Identify which cell holds the provided text, then report its [X, Y] central coordinate. 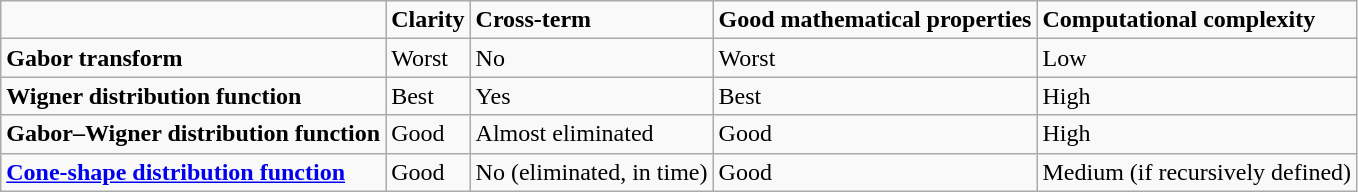
Low [1197, 58]
Cross-term [592, 20]
No (eliminated, in time) [592, 172]
Cone-shape distribution function [194, 172]
Good mathematical properties [875, 20]
Wigner distribution function [194, 96]
Medium (if recursively defined) [1197, 172]
Almost eliminated [592, 134]
Computational complexity [1197, 20]
Gabor transform [194, 58]
Gabor–Wigner distribution function [194, 134]
No [592, 58]
Yes [592, 96]
Clarity [428, 20]
